Extract the [x, y] coordinate from the center of the cell holding the provided text.  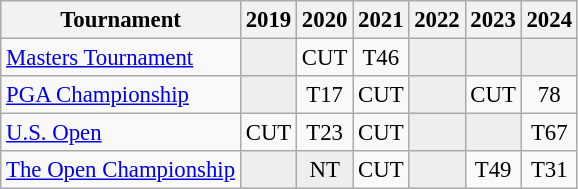
T31 [549, 170]
Tournament [121, 20]
The Open Championship [121, 170]
T46 [381, 58]
T23 [325, 133]
2019 [268, 20]
T17 [325, 95]
2022 [437, 20]
NT [325, 170]
T49 [493, 170]
2020 [325, 20]
Masters Tournament [121, 58]
2021 [381, 20]
PGA Championship [121, 95]
T67 [549, 133]
U.S. Open [121, 133]
2024 [549, 20]
2023 [493, 20]
78 [549, 95]
